Determine the (X, Y) coordinate at the center of the cell enclosing the given text.  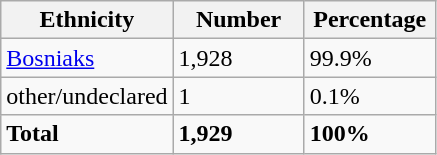
Total (87, 134)
0.1% (370, 96)
Percentage (370, 20)
1,928 (238, 58)
99.9% (370, 58)
1,929 (238, 134)
other/undeclared (87, 96)
Bosniaks (87, 58)
Number (238, 20)
100% (370, 134)
1 (238, 96)
Ethnicity (87, 20)
